Capture the cell that displays the provided text and extract its (x, y) central coordinate. 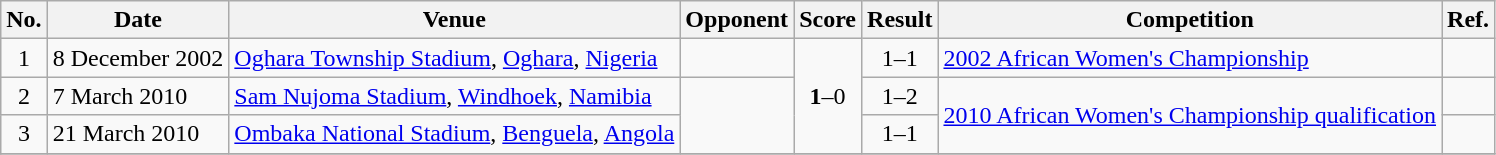
Competition (1190, 20)
No. (24, 20)
2 (24, 96)
Result (900, 20)
7 March 2010 (138, 96)
Oghara Township Stadium, Oghara, Nigeria (454, 58)
1–0 (828, 96)
Sam Nujoma Stadium, Windhoek, Namibia (454, 96)
Ombaka National Stadium, Benguela, Angola (454, 134)
Date (138, 20)
1 (24, 58)
8 December 2002 (138, 58)
Opponent (737, 20)
2002 African Women's Championship (1190, 58)
1–2 (900, 96)
Venue (454, 20)
3 (24, 134)
Score (828, 20)
2010 African Women's Championship qualification (1190, 115)
21 March 2010 (138, 134)
Ref. (1468, 20)
